Search for the cell housing the specified text and yield its [x, y] center coordinate. 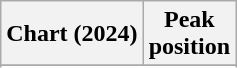
Peakposition [189, 34]
Chart (2024) [72, 34]
